Search for the cell housing the specified text and yield its [x, y] center coordinate. 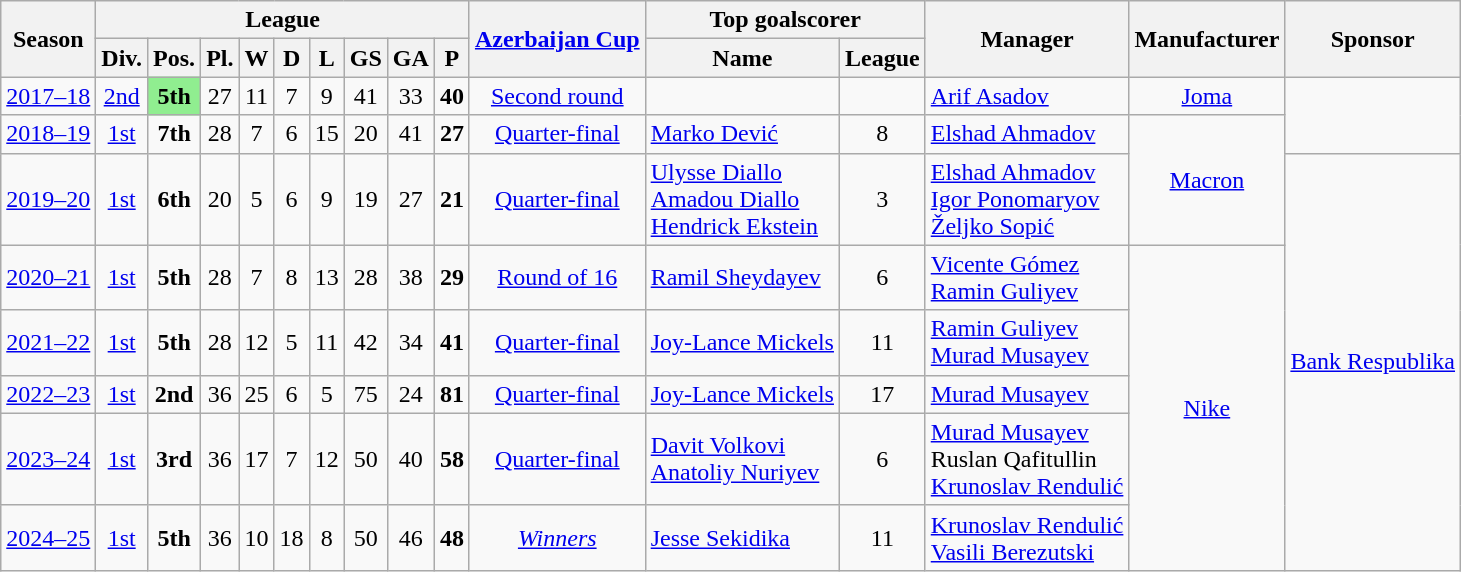
2017–18 [48, 96]
Krunoslav Rendulić Vasili Berezutski [1027, 538]
Round of 16 [557, 278]
Joma [1207, 96]
L [326, 58]
W [256, 58]
19 [366, 199]
13 [326, 278]
Pl. [220, 58]
21 [452, 199]
38 [410, 278]
Arif Asadov [1027, 96]
46 [410, 538]
Top goalscorer [785, 20]
Macron [1207, 180]
6th [174, 199]
Ulysse Diallo Amadou Diallo Hendrick Ekstein [742, 199]
Nike [1207, 408]
7th [174, 134]
3 [882, 199]
Winners [557, 538]
Manufacturer [1207, 39]
15 [326, 134]
Div. [122, 58]
Azerbaijan Cup [557, 39]
2023–24 [48, 459]
Davit Volkovi Anatoliy Nuriyev [742, 459]
D [292, 58]
Marko Dević [742, 134]
Season [48, 39]
48 [452, 538]
29 [452, 278]
Bank Respublika [1373, 362]
Elshad Ahmadov Igor Ponomaryov Željko Sopić [1027, 199]
81 [452, 394]
33 [410, 96]
Manager [1027, 39]
Ramil Sheydayev [742, 278]
GS [366, 58]
Murad Musayev [1027, 394]
2021–22 [48, 342]
25 [256, 394]
34 [410, 342]
P [452, 58]
Elshad Ahmadov [1027, 134]
Second round [557, 96]
10 [256, 538]
2024–25 [48, 538]
Jesse Sekidika [742, 538]
3rd [174, 459]
2018–19 [48, 134]
GA [410, 58]
2022–23 [48, 394]
Name [742, 58]
Pos. [174, 58]
Vicente Gómez Ramin Guliyev [1027, 278]
2020–21 [48, 278]
Ramin Guliyev Murad Musayev [1027, 342]
75 [366, 394]
Sponsor [1373, 39]
24 [410, 394]
18 [292, 538]
Murad Musayev Ruslan Qafitullin Krunoslav Rendulić [1027, 459]
58 [452, 459]
2019–20 [48, 199]
42 [366, 342]
